Capture the cell that displays the provided text and extract its (x, y) central coordinate. 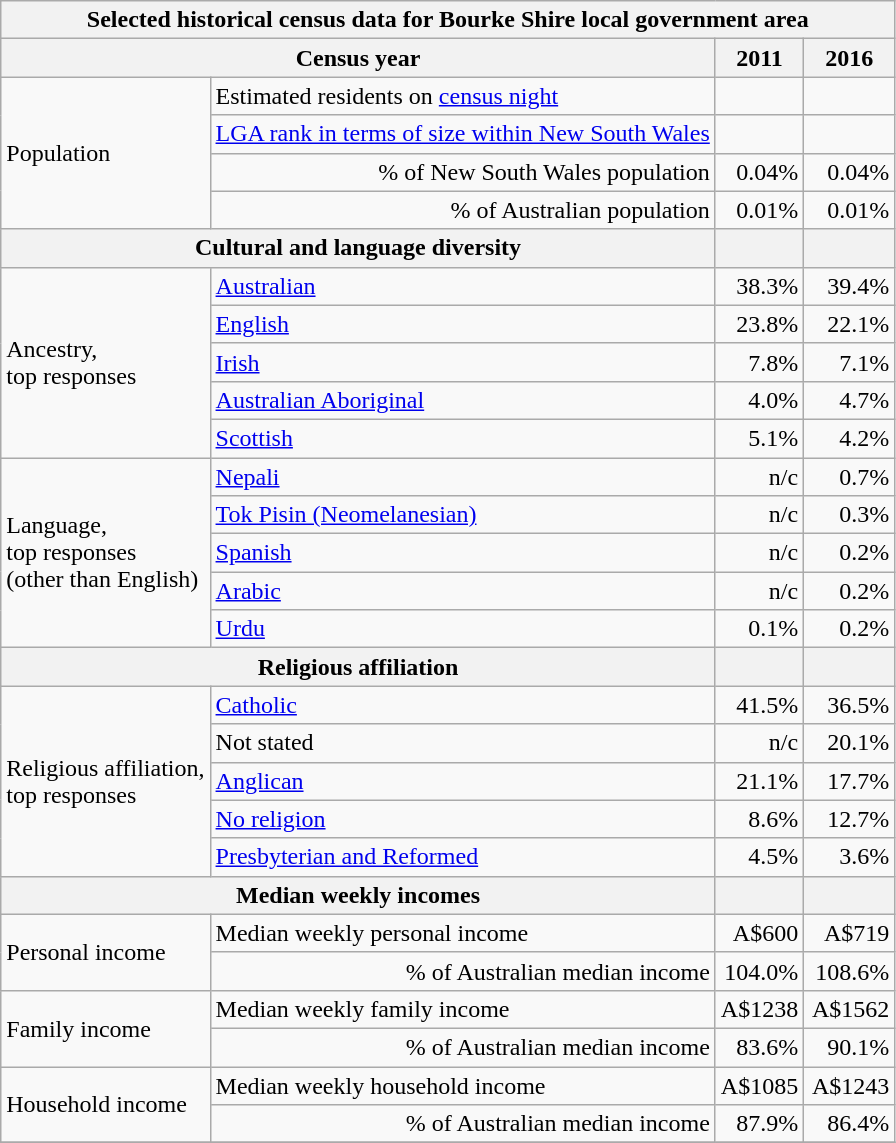
Ancestry,top responses (106, 362)
Population (106, 153)
Urdu (462, 629)
Anglican (462, 781)
Not stated (462, 743)
36.5% (850, 705)
4.2% (850, 438)
Median weekly personal income (462, 933)
86.4% (850, 1124)
2011 (759, 58)
% of Australian population (462, 210)
38.3% (759, 286)
Selected historical census data for Bourke Shire local government area (448, 20)
12.7% (850, 819)
0.1% (759, 629)
Australian Aboriginal (462, 400)
41.5% (759, 705)
Scottish (462, 438)
90.1% (850, 1047)
Religious affiliation (358, 667)
39.4% (850, 286)
2016 (850, 58)
0.7% (850, 477)
English (462, 324)
21.1% (759, 781)
Australian (462, 286)
5.1% (759, 438)
Household income (106, 1104)
Personal income (106, 952)
Census year (358, 58)
Presbyterian and Reformed (462, 857)
Language,top responses(other than English) (106, 553)
0.3% (850, 515)
83.6% (759, 1047)
23.8% (759, 324)
Tok Pisin (Neomelanesian) (462, 515)
Median weekly incomes (358, 895)
Arabic (462, 591)
4.7% (850, 400)
Cultural and language diversity (358, 248)
Family income (106, 1028)
A$1243 (850, 1085)
108.6% (850, 971)
A$719 (850, 933)
20.1% (850, 743)
4.5% (759, 857)
17.7% (850, 781)
Median weekly family income (462, 1009)
Nepali (462, 477)
87.9% (759, 1124)
Catholic (462, 705)
A$600 (759, 933)
4.0% (759, 400)
Religious affiliation,top responses (106, 781)
Irish (462, 362)
A$1238 (759, 1009)
22.1% (850, 324)
104.0% (759, 971)
No religion (462, 819)
Estimated residents on census night (462, 96)
Spanish (462, 553)
% of New South Wales population (462, 172)
Median weekly household income (462, 1085)
A$1562 (850, 1009)
7.8% (759, 362)
7.1% (850, 362)
8.6% (759, 819)
A$1085 (759, 1085)
3.6% (850, 857)
LGA rank in terms of size within New South Wales (462, 134)
